Extract the [x, y] coordinate from the center of the cell holding the provided text.  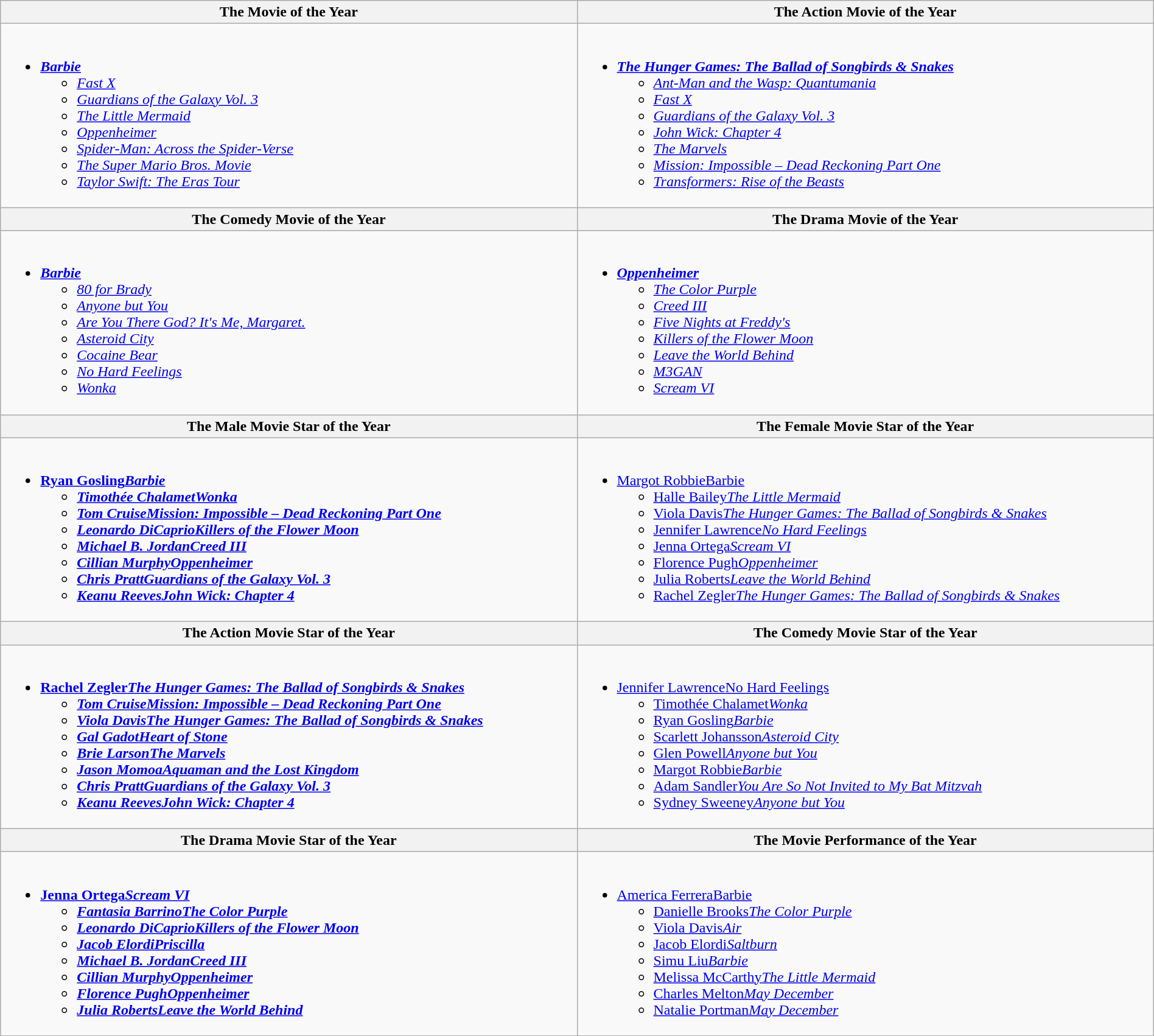
The Comedy Movie Star of the Year [865, 633]
OppenheimerThe Color PurpleCreed IIIFive Nights at Freddy'sKillers of the Flower MoonLeave the World BehindM3GANScream VI [865, 323]
The Drama Movie Star of the Year [288, 840]
The Female Movie Star of the Year [865, 426]
The Movie Performance of the Year [865, 840]
The Drama Movie of the Year [865, 219]
The Action Movie of the Year [865, 12]
The Action Movie Star of the Year [288, 633]
The Comedy Movie of the Year [288, 219]
The Movie of the Year [288, 12]
The Male Movie Star of the Year [288, 426]
Barbie80 for BradyAnyone but YouAre You There God? It's Me, Margaret.Asteroid CityCocaine BearNo Hard FeelingsWonka [288, 323]
